Provide the [x, y] coordinate of the cell's center where the given text is located.  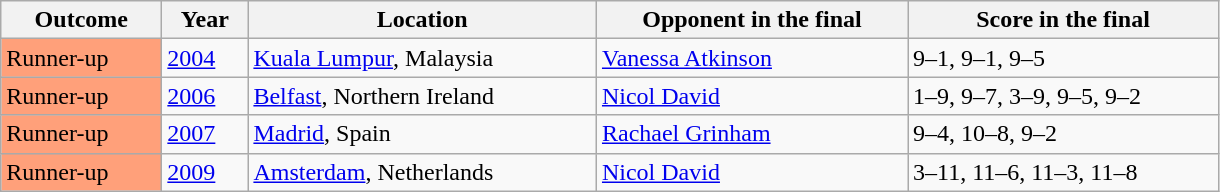
Belfast, Northern Ireland [422, 96]
Score in the final [1064, 20]
1–9, 9–7, 3–9, 9–5, 9–2 [1064, 96]
Year [205, 20]
Kuala Lumpur, Malaysia [422, 58]
2009 [205, 172]
3–11, 11–6, 11–3, 11–8 [1064, 172]
2006 [205, 96]
Rachael Grinham [752, 134]
9–1, 9–1, 9–5 [1064, 58]
Madrid, Spain [422, 134]
2004 [205, 58]
Location [422, 20]
Outcome [82, 20]
Opponent in the final [752, 20]
Vanessa Atkinson [752, 58]
9–4, 10–8, 9–2 [1064, 134]
Amsterdam, Netherlands [422, 172]
2007 [205, 134]
